Capture the cell that displays the provided text and extract its (X, Y) central coordinate. 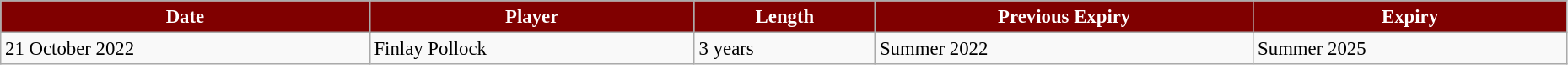
Previous Expiry (1064, 17)
Player (531, 17)
Date (186, 17)
Finlay Pollock (531, 49)
Summer 2022 (1064, 49)
21 October 2022 (186, 49)
Length (784, 17)
3 years (784, 49)
Expiry (1410, 17)
Summer 2025 (1410, 49)
